Extract the [x, y] coordinate from the center of the cell holding the provided text.  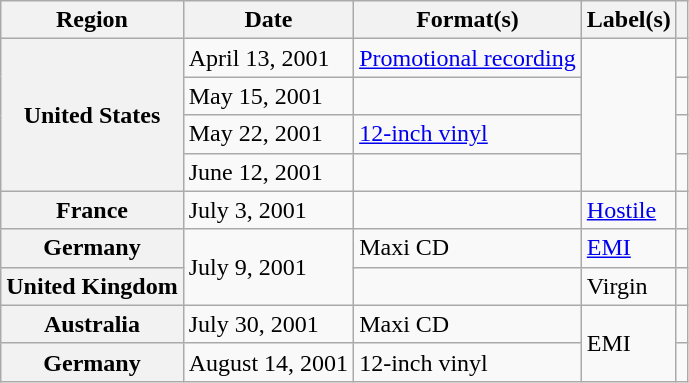
Date [268, 20]
May 15, 2001 [268, 96]
Australia [92, 324]
July 3, 2001 [268, 210]
April 13, 2001 [268, 58]
Format(s) [468, 20]
Label(s) [628, 20]
June 12, 2001 [268, 172]
United States [92, 115]
July 9, 2001 [268, 267]
July 30, 2001 [268, 324]
Region [92, 20]
Promotional recording [468, 58]
August 14, 2001 [268, 362]
May 22, 2001 [268, 134]
Hostile [628, 210]
United Kingdom [92, 286]
France [92, 210]
Virgin [628, 286]
